Extract the (X, Y) coordinate from the center of the cell holding the provided text.  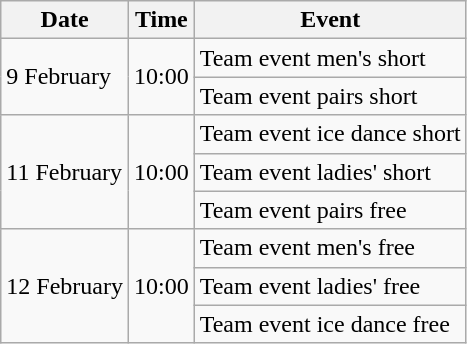
Team event pairs free (330, 210)
Date (65, 20)
Team event ice dance free (330, 324)
Team event ice dance short (330, 134)
Event (330, 20)
Team event men's short (330, 58)
Team event ladies' free (330, 286)
Time (161, 20)
Team event pairs short (330, 96)
12 February (65, 286)
Team event ladies' short (330, 172)
11 February (65, 172)
Team event men's free (330, 248)
9 February (65, 77)
